Capture the cell that displays the provided text and extract its [x, y] central coordinate. 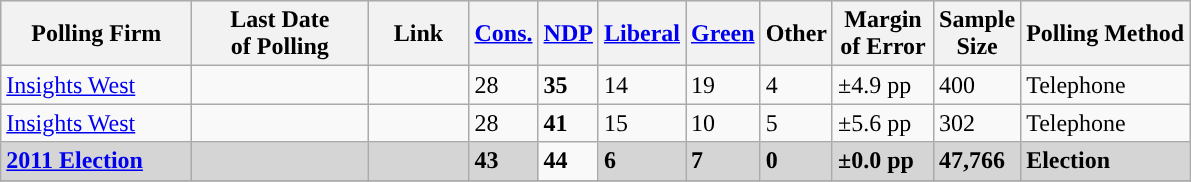
Green [724, 34]
400 [978, 85]
15 [642, 123]
±4.9 pp [882, 85]
Polling Method [1106, 34]
±0.0 pp [882, 161]
35 [568, 85]
47,766 [978, 161]
Election [1106, 161]
7 [724, 161]
Marginof Error [882, 34]
±5.6 pp [882, 123]
SampleSize [978, 34]
44 [568, 161]
NDP [568, 34]
4 [796, 85]
Liberal [642, 34]
302 [978, 123]
41 [568, 123]
14 [642, 85]
10 [724, 123]
43 [504, 161]
Polling Firm [96, 34]
Last Dateof Polling [280, 34]
Cons. [504, 34]
Link [418, 34]
6 [642, 161]
2011 Election [96, 161]
5 [796, 123]
Other [796, 34]
0 [796, 161]
19 [724, 85]
